For the text-containing cell, return its midpoint in (x, y) coordinate format. 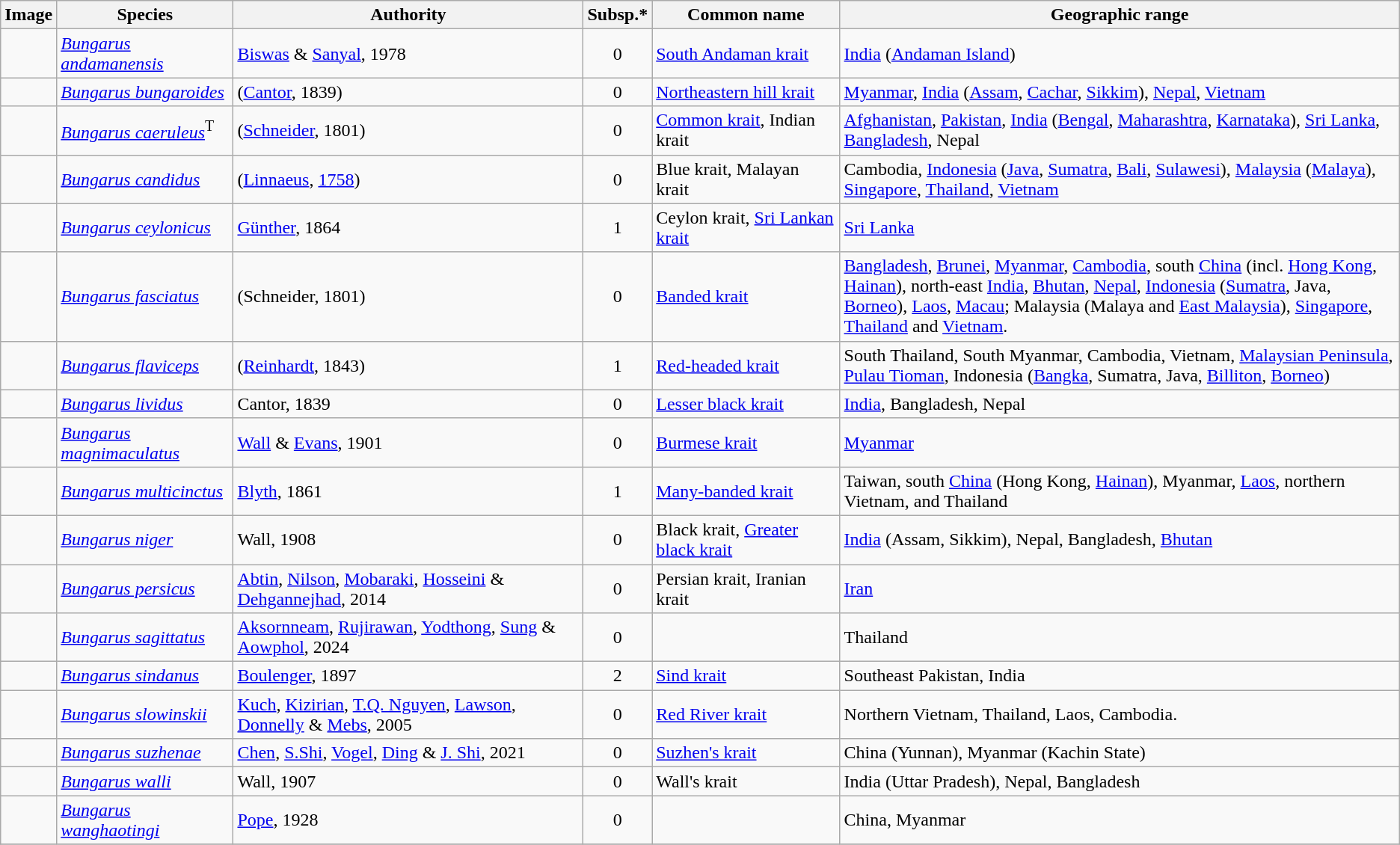
Wall & Evans, 1901 (408, 443)
Bungarus fasciatus (145, 296)
Thailand (1120, 637)
Bungarus persicus (145, 588)
Black krait, Greater black krait (746, 540)
Wall's krait (746, 781)
Bungarus candidus (145, 179)
Myanmar (1120, 443)
China, Myanmar (1120, 820)
Northern Vietnam, Thailand, Laos, Cambodia. (1120, 715)
Bungarus sindanus (145, 676)
Taiwan, south China (Hong Kong, Hainan), Myanmar, Laos, northern Vietnam, and Thailand (1120, 491)
Cambodia, Indonesia (Java, Sumatra, Bali, Sulawesi), Malaysia (Malaya), Singapore, Thailand, Vietnam (1120, 179)
Red River krait (746, 715)
Common name (746, 15)
Abtin, Nilson, Mobaraki, Hosseini & Dehgannejhad, 2014 (408, 588)
Bungarus wanghaotingi (145, 820)
Species (145, 15)
Bungarus walli (145, 781)
India (Uttar Pradesh), Nepal, Bangladesh (1120, 781)
Burmese krait (746, 443)
Pope, 1928 (408, 820)
Banded krait (746, 296)
Bungarus niger (145, 540)
Southeast Pakistan, India (1120, 676)
Biswas & Sanyal, 1978 (408, 54)
Blyth, 1861 (408, 491)
Ceylon krait, Sri Lankan krait (746, 227)
(Cantor, 1839) (408, 92)
(Linnaeus, 1758) (408, 179)
Chen, S.Shi, Vogel, Ding & J. Shi, 2021 (408, 753)
Many-banded krait (746, 491)
India (Assam, Sikkim), Nepal, Bangladesh, Bhutan (1120, 540)
Bungarus ceylonicus (145, 227)
South Thailand, South Myanmar, Cambodia, Vietnam, Malaysian Peninsula, Pulau Tioman, Indonesia (Bangka, Sumatra, Java, Billiton, Borneo) (1120, 365)
Bungarus lividus (145, 404)
India (Andaman Island) (1120, 54)
Wall, 1907 (408, 781)
Cantor, 1839 (408, 404)
Bungarus flaviceps (145, 365)
Image (28, 15)
Persian krait, Iranian krait (746, 588)
Bungarus sagittatus (145, 637)
Red-headed krait (746, 365)
Myanmar, India (Assam, Cachar, Sikkim), Nepal, Vietnam (1120, 92)
Kuch, Kizirian, T.Q. Nguyen, Lawson, Donnelly & Mebs, 2005 (408, 715)
(Reinhardt, 1843) (408, 365)
India, Bangladesh, Nepal (1120, 404)
Lesser black krait (746, 404)
Bungarus suzhenae (145, 753)
Common krait, Indian krait (746, 130)
Geographic range (1120, 15)
Sri Lanka (1120, 227)
Subsp.* (618, 15)
Suzhen's krait (746, 753)
Günther, 1864 (408, 227)
Boulenger, 1897 (408, 676)
Blue krait, Malayan krait (746, 179)
Bungarus multicinctus (145, 491)
2 (618, 676)
Bungarus andamanensis (145, 54)
Aksornneam, Rujirawan, Yodthong, Sung & Aowphol, 2024 (408, 637)
Bungarus slowinskii (145, 715)
Bungarus bungaroides (145, 92)
Wall, 1908 (408, 540)
China (Yunnan), Myanmar (Kachin State) (1120, 753)
Bungarus magnimaculatus (145, 443)
Northeastern hill krait (746, 92)
Afghanistan, Pakistan, India (Bengal, Maharashtra, Karnataka), Sri Lanka, Bangladesh, Nepal (1120, 130)
Sind krait (746, 676)
Iran (1120, 588)
South Andaman krait (746, 54)
Authority (408, 15)
Bungarus caeruleusT (145, 130)
